Determine the [x, y] coordinate at the center of the cell enclosing the given text.  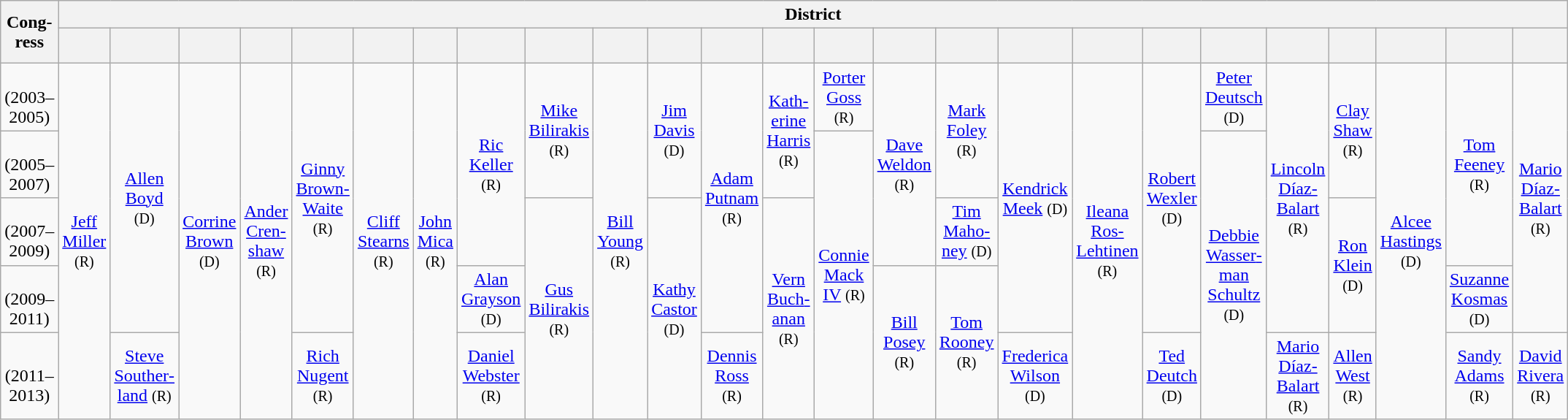
Dennis Ross (R) [731, 375]
Mark Foley (R) [966, 131]
Vern Buch­anan (R) [788, 308]
Steve Souther­land (R) [145, 375]
Ileana Ros-Lehtinen (R) [1107, 241]
Alan Grayson (D) [491, 299]
Connie Mack IV (R) [844, 275]
Ginny Brown-Waite (R) [323, 198]
Jim Davis (D) [675, 131]
Kathy Castor (D) [675, 308]
Peter Deutsch (D) [1234, 97]
Jeff Miller (R) [85, 241]
David Rivera (R) [1540, 375]
Tim Maho­ney (D) [966, 232]
Ander Cren­shaw (R) [266, 241]
Bill Young (R) [620, 241]
Cong­ress [29, 32]
Frederica Wilson (D) [1035, 375]
Gus Bilirakis (R) [559, 308]
(2007–2009) [29, 232]
Rich Nugent (R) [323, 375]
Bill Posey (R) [904, 342]
(2009–2011) [29, 299]
Allen West (R) [1353, 375]
Robert Wexler (D) [1172, 198]
Debbie Wasser­man Schultz (D) [1234, 275]
(2003–2005) [29, 97]
Adam Putnam (R) [731, 198]
(2005–2007) [29, 164]
Dave Weldon (R) [904, 164]
Tom Rooney (R) [966, 342]
Cliff Stearns (R) [383, 241]
Kendrick Meek (D) [1035, 198]
Clay Shaw (R) [1353, 131]
Daniel Webster (R) [491, 375]
Corrine Brown (D) [210, 241]
Ron Klein (D) [1353, 265]
Allen Boyd (D) [145, 198]
Alcee Hastings (D) [1410, 241]
(2011–2013) [29, 375]
Mike Bilirakis (R) [559, 131]
Suzanne Kosmas (D) [1479, 299]
Ted Deutch (D) [1172, 375]
John Mica (R) [435, 241]
Lincoln Díaz-Balart (R) [1298, 198]
Kath­erine Harris (R) [788, 131]
Sandy Adams (R) [1479, 375]
Tom Feeney (R) [1479, 164]
District [813, 15]
Ric Keller (R) [491, 164]
Porter Goss (R) [844, 97]
